For the text-containing cell, return its midpoint in (x, y) coordinate format. 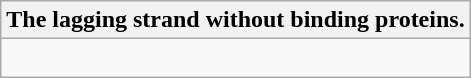
The lagging strand without binding proteins. (236, 20)
